Pinpoint the cell where the given text exists, returning its (x, y) midpoint coordinate. 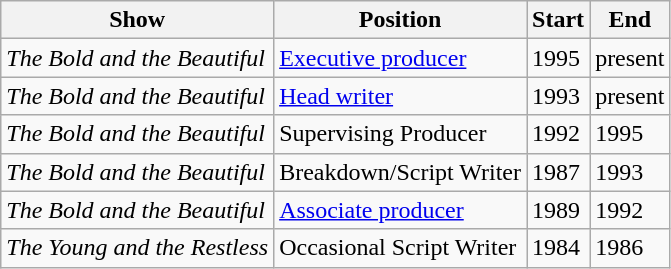
Associate producer (400, 210)
1987 (558, 172)
Start (558, 20)
Head writer (400, 96)
1989 (558, 210)
1984 (558, 248)
Supervising Producer (400, 134)
1986 (630, 248)
Occasional Script Writer (400, 248)
Breakdown/Script Writer (400, 172)
Position (400, 20)
End (630, 20)
Executive producer (400, 58)
The Young and the Restless (138, 248)
Show (138, 20)
